For the text-containing cell, return its midpoint in [X, Y] coordinate format. 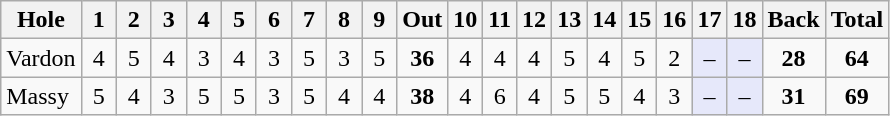
14 [604, 20]
1 [98, 20]
Back [794, 20]
38 [422, 96]
28 [794, 58]
36 [422, 58]
16 [674, 20]
Total [857, 20]
64 [857, 58]
11 [500, 20]
Hole [41, 20]
12 [534, 20]
17 [710, 20]
Massy [41, 96]
8 [344, 20]
13 [570, 20]
10 [466, 20]
Out [422, 20]
69 [857, 96]
15 [640, 20]
31 [794, 96]
9 [380, 20]
18 [744, 20]
Vardon [41, 58]
7 [310, 20]
